Locate the cell with the specified text and output its [X, Y] center coordinate. 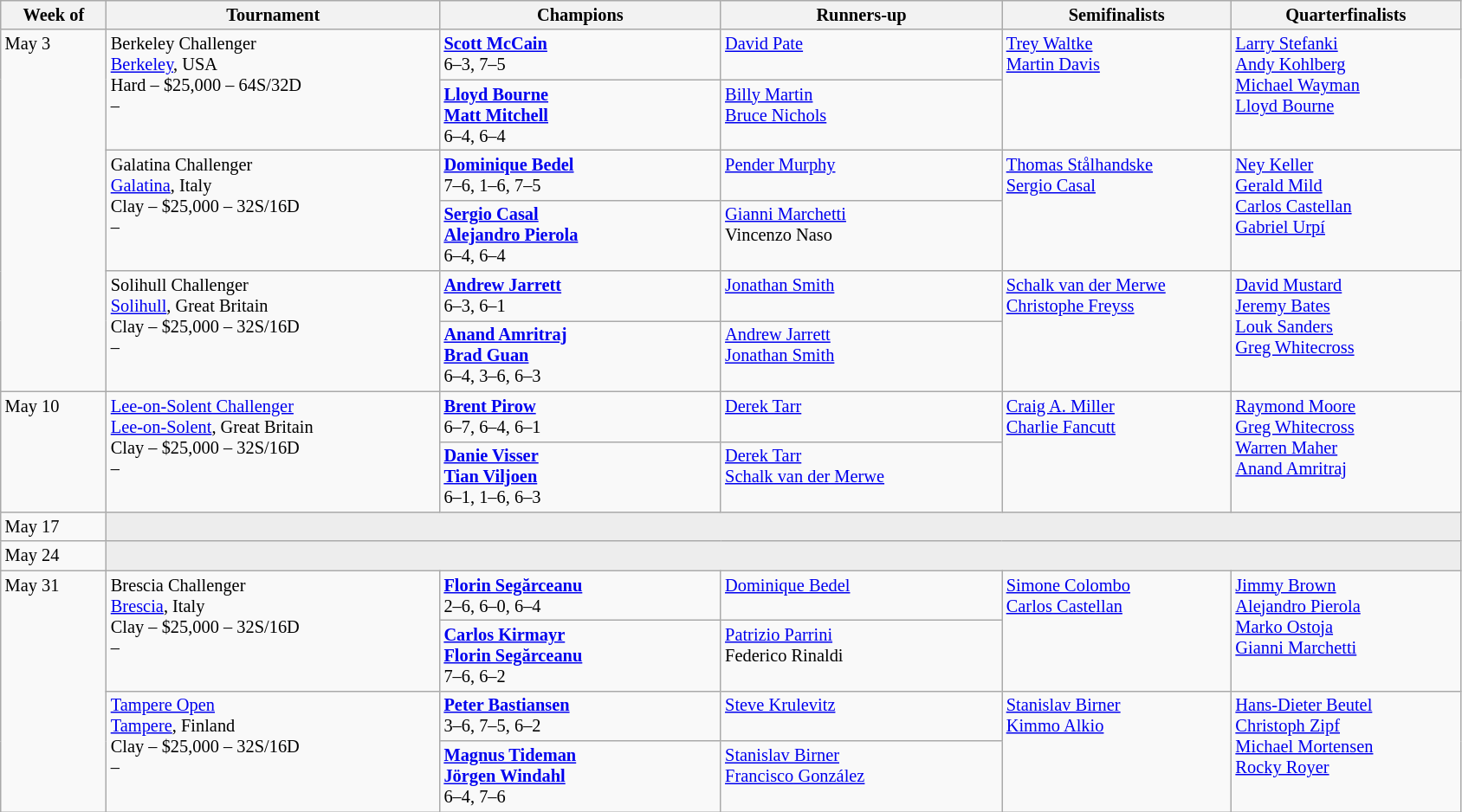
Brescia Challenger Brescia, ItalyClay – $25,000 – 32S/16D – [274, 630]
Andrew Jarrett 6–3, 6–1 [580, 296]
Gianni Marchetti Vincenzo Naso [861, 235]
Larry Stefanki Andy Kohlberg Michael Wayman Lloyd Bourne [1346, 90]
Schalk van der Merwe Christophe Freyss [1117, 331]
Runners-up [861, 15]
Thomas Stålhandske Sergio Casal [1117, 209]
May 10 [54, 452]
David Mustard Jeremy Bates Louk Sanders Greg Whitecross [1346, 331]
Derek Tarr Schalk van der Merwe [861, 477]
Champions [580, 15]
Scott McCain 6–3, 7–5 [580, 55]
Tournament [274, 15]
Andrew Jarrett Jonathan Smith [861, 356]
Tampere Open Tampere, FinlandClay – $25,000 – 32S/16D – [274, 751]
Ney Keller Gerald Mild Carlos Castellan Gabriel Urpí [1346, 209]
Trey Waltke Martin Davis [1117, 90]
Stanislav Birner Francisco González [861, 777]
Derek Tarr [861, 416]
Billy Martin Bruce Nichols [861, 115]
Quarterfinalists [1346, 15]
Sergio Casal Alejandro Pierola6–4, 6–4 [580, 235]
Semifinalists [1117, 15]
Brent Pirow 6–7, 6–4, 6–1 [580, 416]
Steve Krulevitz [861, 716]
May 17 [54, 526]
May 31 [54, 691]
May 24 [54, 556]
Dominique Bedel [861, 596]
Craig A. Miller Charlie Fancutt [1117, 452]
Lloyd Bourne Matt Mitchell6–4, 6–4 [580, 115]
Florin Segărceanu 2–6, 6–0, 6–4 [580, 596]
Week of [54, 15]
Jimmy Brown Alejandro Pierola Marko Ostoja Gianni Marchetti [1346, 630]
Lee-on-Solent Challenger Lee-on-Solent, Great BritainClay – $25,000 – 32S/16D – [274, 452]
Stanislav Birner Kimmo Alkio [1117, 751]
Danie Visser Tian Viljoen6–1, 1–6, 6–3 [580, 477]
Simone Colombo Carlos Castellan [1117, 630]
Peter Bastiansen 3–6, 7–5, 6–2 [580, 716]
Galatina Challenger Galatina, ItalyClay – $25,000 – 32S/16D – [274, 209]
Jonathan Smith [861, 296]
Hans-Dieter Beutel Christoph Zipf Michael Mortensen Rocky Royer [1346, 751]
Dominique Bedel 7–6, 1–6, 7–5 [580, 175]
Carlos Kirmayr Florin Segărceanu7–6, 6–2 [580, 655]
Patrizio Parrini Federico Rinaldi [861, 655]
Anand Amritraj Brad Guan6–4, 3–6, 6–3 [580, 356]
Berkeley Challenger Berkeley, USAHard – $25,000 – 64S/32D – [274, 90]
Pender Murphy [861, 175]
Raymond Moore Greg Whitecross Warren Maher Anand Amritraj [1346, 452]
Magnus Tideman Jörgen Windahl6–4, 7–6 [580, 777]
May 3 [54, 210]
David Pate [861, 55]
Solihull Challenger Solihull, Great BritainClay – $25,000 – 32S/16D – [274, 331]
